Scan for the cell matching the given text and deliver its [X, Y] coordinate at center. 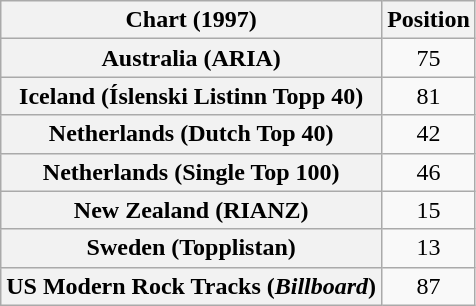
42 [429, 134]
New Zealand (RIANZ) [192, 210]
15 [429, 210]
81 [429, 96]
Position [429, 20]
Sweden (Topplistan) [192, 248]
Iceland (Íslenski Listinn Topp 40) [192, 96]
75 [429, 58]
13 [429, 248]
Australia (ARIA) [192, 58]
US Modern Rock Tracks (Billboard) [192, 286]
46 [429, 172]
Netherlands (Single Top 100) [192, 172]
87 [429, 286]
Chart (1997) [192, 20]
Netherlands (Dutch Top 40) [192, 134]
